Search for the cell housing the specified text and yield its (x, y) center coordinate. 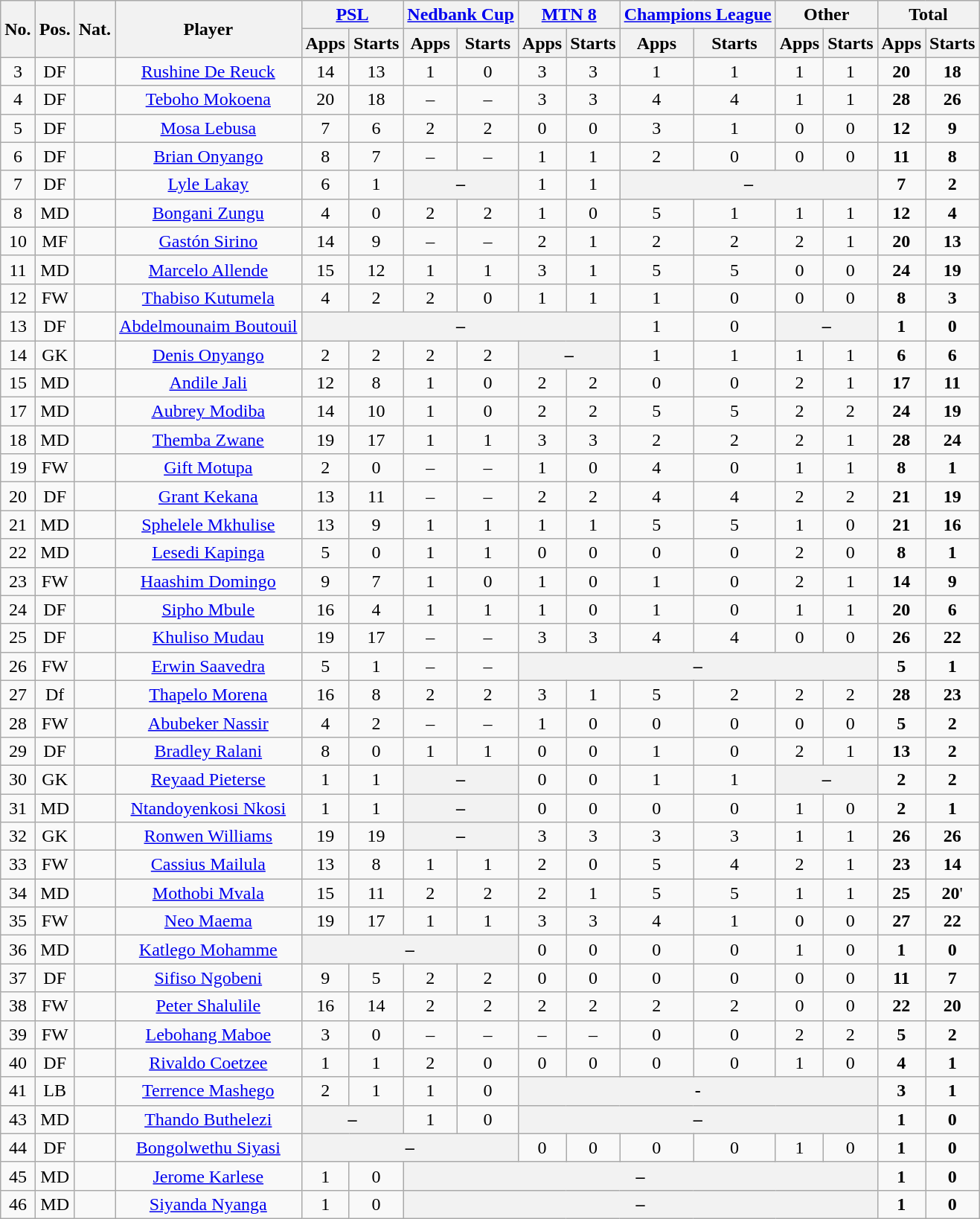
Sifiso Ngobeni (208, 978)
Thapelo Morena (208, 694)
Teboho Mokoena (208, 100)
Reyaad Pieterse (208, 779)
PSL (353, 15)
Total (929, 15)
Neo Maema (208, 921)
LB (55, 1091)
32 (18, 836)
Abubeker Nassir (208, 723)
Player (208, 29)
33 (18, 865)
43 (18, 1119)
Ronwen Williams (208, 836)
37 (18, 978)
Haashim Domingo (208, 581)
Bongani Zungu (208, 213)
44 (18, 1148)
Erwin Saavedra (208, 666)
- (698, 1091)
36 (18, 950)
Lebohang Maboe (208, 1034)
30 (18, 779)
45 (18, 1176)
Nedbank Cup (461, 15)
Gift Motupa (208, 468)
Grant Kekana (208, 496)
Rushine De Reuck (208, 71)
40 (18, 1063)
39 (18, 1034)
Siyanda Nyanga (208, 1204)
Bongolwethu Siyasi (208, 1148)
Gastón Sirino (208, 241)
Brian Onyango (208, 156)
Katlego Mohamme (208, 950)
MF (55, 241)
20' (952, 893)
34 (18, 893)
Mosa Lebusa (208, 128)
Nat. (95, 29)
Thando Buthelezi (208, 1119)
Df (55, 694)
Champions League (698, 15)
Sipho Mbule (208, 609)
Cassius Mailula (208, 865)
Marcelo Allende (208, 269)
Sphelele Mkhulise (208, 525)
46 (18, 1204)
Rivaldo Coetzee (208, 1063)
Denis Onyango (208, 355)
Abdelmounaim Boutouil (208, 326)
Thabiso Kutumela (208, 298)
29 (18, 751)
Terrence Mashego (208, 1091)
Themba Zwane (208, 440)
41 (18, 1091)
Aubrey Modiba (208, 412)
Other (826, 15)
Khuliso Mudau (208, 638)
35 (18, 921)
Jerome Karlese (208, 1176)
Peter Shalulile (208, 1006)
Andile Jali (208, 383)
Lyle Lakay (208, 185)
Bradley Ralani (208, 751)
Lesedi Kapinga (208, 553)
31 (18, 807)
38 (18, 1006)
MTN 8 (569, 15)
Ntandoyenkosi Nkosi (208, 807)
No. (18, 29)
Mothobi Mvala (208, 893)
Pos. (55, 29)
